Extract the (x, y) coordinate from the center of the cell holding the provided text.  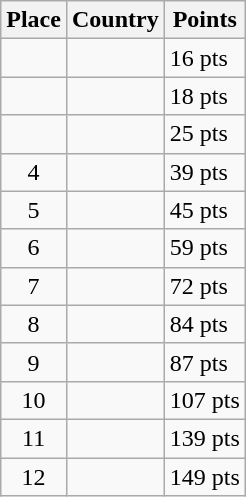
84 pts (204, 324)
149 pts (204, 477)
72 pts (204, 286)
59 pts (204, 248)
7 (34, 286)
139 pts (204, 438)
5 (34, 210)
25 pts (204, 134)
Country (115, 20)
16 pts (204, 58)
87 pts (204, 362)
107 pts (204, 400)
4 (34, 172)
10 (34, 400)
Place (34, 20)
11 (34, 438)
8 (34, 324)
45 pts (204, 210)
Points (204, 20)
6 (34, 248)
39 pts (204, 172)
12 (34, 477)
9 (34, 362)
18 pts (204, 96)
